Detect which cell encompasses the target text, then output its [x, y] center coordinate. 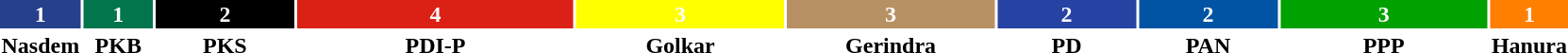
4 [436, 14]
